Locate the cell with the specified text and output its (x, y) center coordinate. 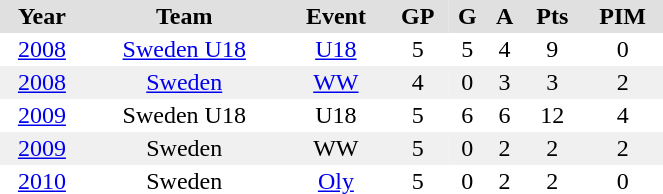
9 (552, 50)
GP (418, 16)
Pts (552, 16)
Year (42, 16)
Team (184, 16)
G (467, 16)
12 (552, 116)
A (504, 16)
Event (336, 16)
